Find where the given text appears and provide that cell's center as (x, y) coordinate. 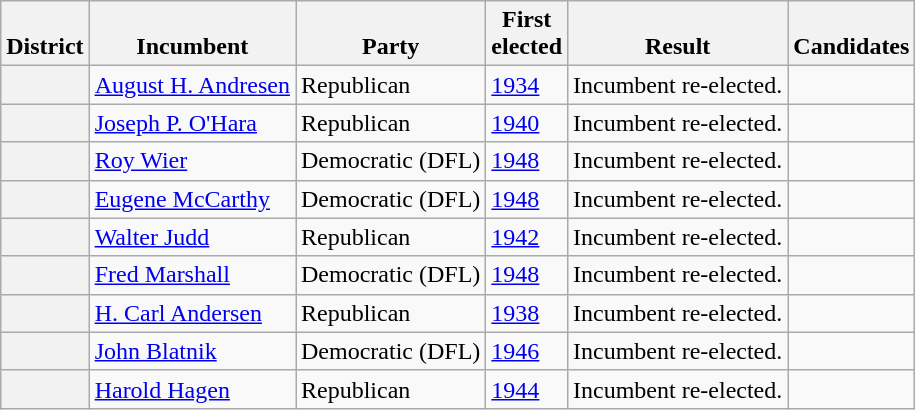
Eugene McCarthy (192, 199)
1942 (527, 237)
1940 (527, 123)
1938 (527, 313)
August H. Andresen (192, 85)
Candidates (852, 34)
Roy Wier (192, 161)
Fred Marshall (192, 275)
1946 (527, 351)
Result (678, 34)
Walter Judd (192, 237)
H. Carl Andersen (192, 313)
Harold Hagen (192, 389)
Incumbent (192, 34)
1944 (527, 389)
Party (391, 34)
Firstelected (527, 34)
District (45, 34)
Joseph P. O'Hara (192, 123)
1934 (527, 85)
John Blatnik (192, 351)
